Detect which cell encompasses the target text, then output its [x, y] center coordinate. 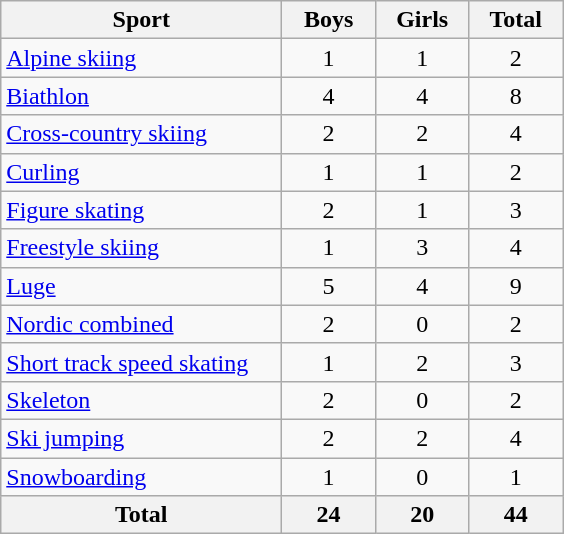
Boys [329, 20]
20 [422, 515]
Girls [422, 20]
Figure skating [142, 210]
Ski jumping [142, 438]
Cross-country skiing [142, 134]
Alpine skiing [142, 58]
9 [516, 286]
Biathlon [142, 96]
44 [516, 515]
Curling [142, 172]
5 [329, 286]
24 [329, 515]
Sport [142, 20]
Luge [142, 286]
Snowboarding [142, 477]
Skeleton [142, 400]
8 [516, 96]
Short track speed skating [142, 362]
Freestyle skiing [142, 248]
Nordic combined [142, 324]
